Output the [x, y] coordinate of the center of the cell containing the given text.  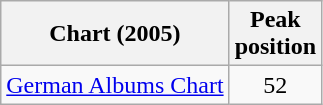
Peakposition [275, 34]
52 [275, 85]
Chart (2005) [115, 34]
German Albums Chart [115, 85]
